Return the (x, y) coordinate for the center point of the cell that contains the specified text.  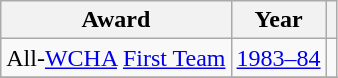
1983–84 (278, 58)
Award (116, 20)
All-WCHA First Team (116, 58)
Year (278, 20)
